Find where the given text appears and provide that cell's center as [X, Y] coordinate. 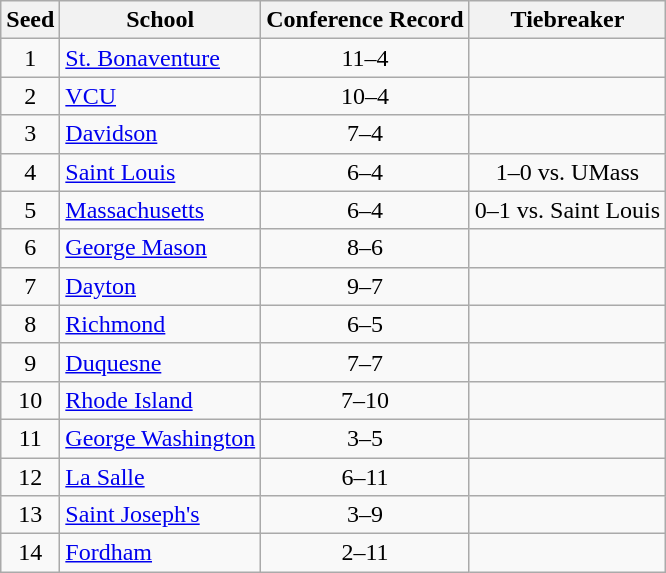
2 [30, 96]
Saint Joseph's [160, 515]
1–0 vs. UMass [567, 172]
Davidson [160, 134]
7–10 [366, 400]
Massachusetts [160, 210]
La Salle [160, 477]
Conference Record [366, 20]
3 [30, 134]
Richmond [160, 324]
Tiebreaker [567, 20]
3–5 [366, 438]
7–7 [366, 362]
7–4 [366, 134]
10–4 [366, 96]
11–4 [366, 58]
9 [30, 362]
Fordham [160, 553]
12 [30, 477]
14 [30, 553]
Dayton [160, 286]
8–6 [366, 248]
0–1 vs. Saint Louis [567, 210]
9–7 [366, 286]
13 [30, 515]
School [160, 20]
11 [30, 438]
VCU [160, 96]
2–11 [366, 553]
1 [30, 58]
George Washington [160, 438]
6 [30, 248]
St. Bonaventure [160, 58]
George Mason [160, 248]
10 [30, 400]
Rhode Island [160, 400]
4 [30, 172]
5 [30, 210]
Seed [30, 20]
7 [30, 286]
3–9 [366, 515]
8 [30, 324]
Saint Louis [160, 172]
6–5 [366, 324]
Duquesne [160, 362]
6–11 [366, 477]
